Extract the [X, Y] coordinate from the center of the cell holding the provided text.  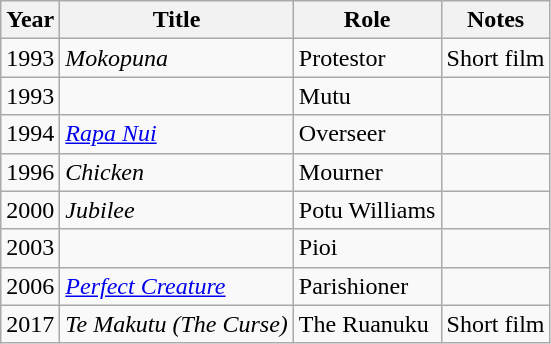
1996 [30, 172]
Jubilee [177, 210]
Perfect Creature [177, 286]
1994 [30, 134]
2003 [30, 248]
Potu Williams [367, 210]
The Ruanuku [367, 324]
2006 [30, 286]
2000 [30, 210]
Notes [496, 20]
Rapa Nui [177, 134]
Parishioner [367, 286]
Mutu [367, 96]
Year [30, 20]
2017 [30, 324]
Te Makutu (The Curse) [177, 324]
Pioi [367, 248]
Protestor [367, 58]
Mourner [367, 172]
Chicken [177, 172]
Title [177, 20]
Overseer [367, 134]
Mokopuna [177, 58]
Role [367, 20]
